Identify which cell holds the provided text, then report its [x, y] central coordinate. 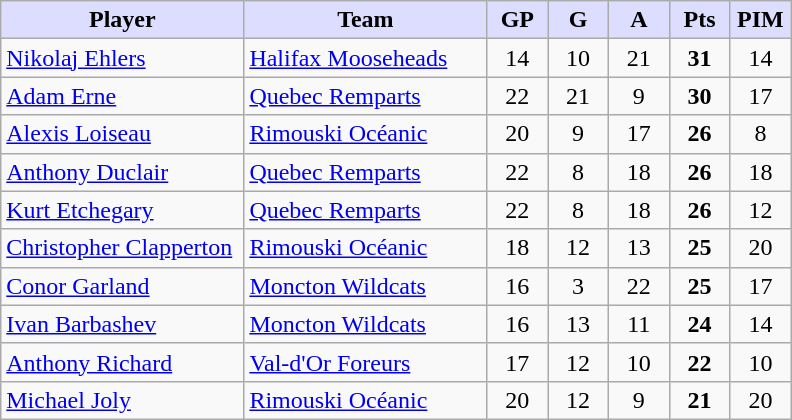
Pts [700, 20]
Halifax Mooseheads [366, 58]
Val-d'Or Foreurs [366, 362]
Ivan Barbashev [122, 324]
A [638, 20]
Michael Joly [122, 400]
Player [122, 20]
11 [638, 324]
Team [366, 20]
Anthony Richard [122, 362]
30 [700, 96]
Nikolaj Ehlers [122, 58]
Christopher Clapperton [122, 248]
G [578, 20]
31 [700, 58]
Kurt Etchegary [122, 210]
Conor Garland [122, 286]
Adam Erne [122, 96]
PIM [760, 20]
GP [518, 20]
Alexis Loiseau [122, 134]
24 [700, 324]
Anthony Duclair [122, 172]
3 [578, 286]
